Provide the (x, y) coordinate of the cell's center where the given text is located.  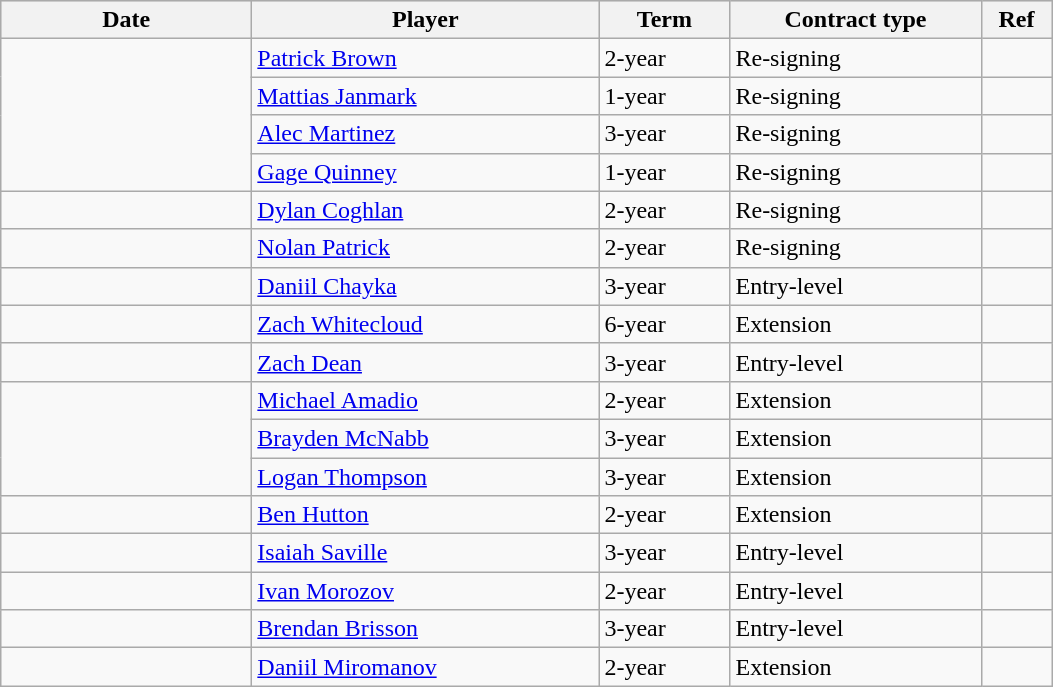
Logan Thompson (426, 477)
Daniil Chayka (426, 286)
Mattias Janmark (426, 96)
Player (426, 20)
Ref (1016, 20)
Contract type (856, 20)
Term (664, 20)
Brendan Brisson (426, 629)
Dylan Coghlan (426, 210)
Zach Whitecloud (426, 324)
Nolan Patrick (426, 248)
Zach Dean (426, 362)
Daniil Miromanov (426, 667)
Alec Martinez (426, 134)
Michael Amadio (426, 400)
Date (126, 20)
Isaiah Saville (426, 553)
Ivan Morozov (426, 591)
Brayden McNabb (426, 438)
Gage Quinney (426, 172)
Ben Hutton (426, 515)
Patrick Brown (426, 58)
6-year (664, 324)
